Provide the [X, Y] coordinate of the cell's center where the given text is located.  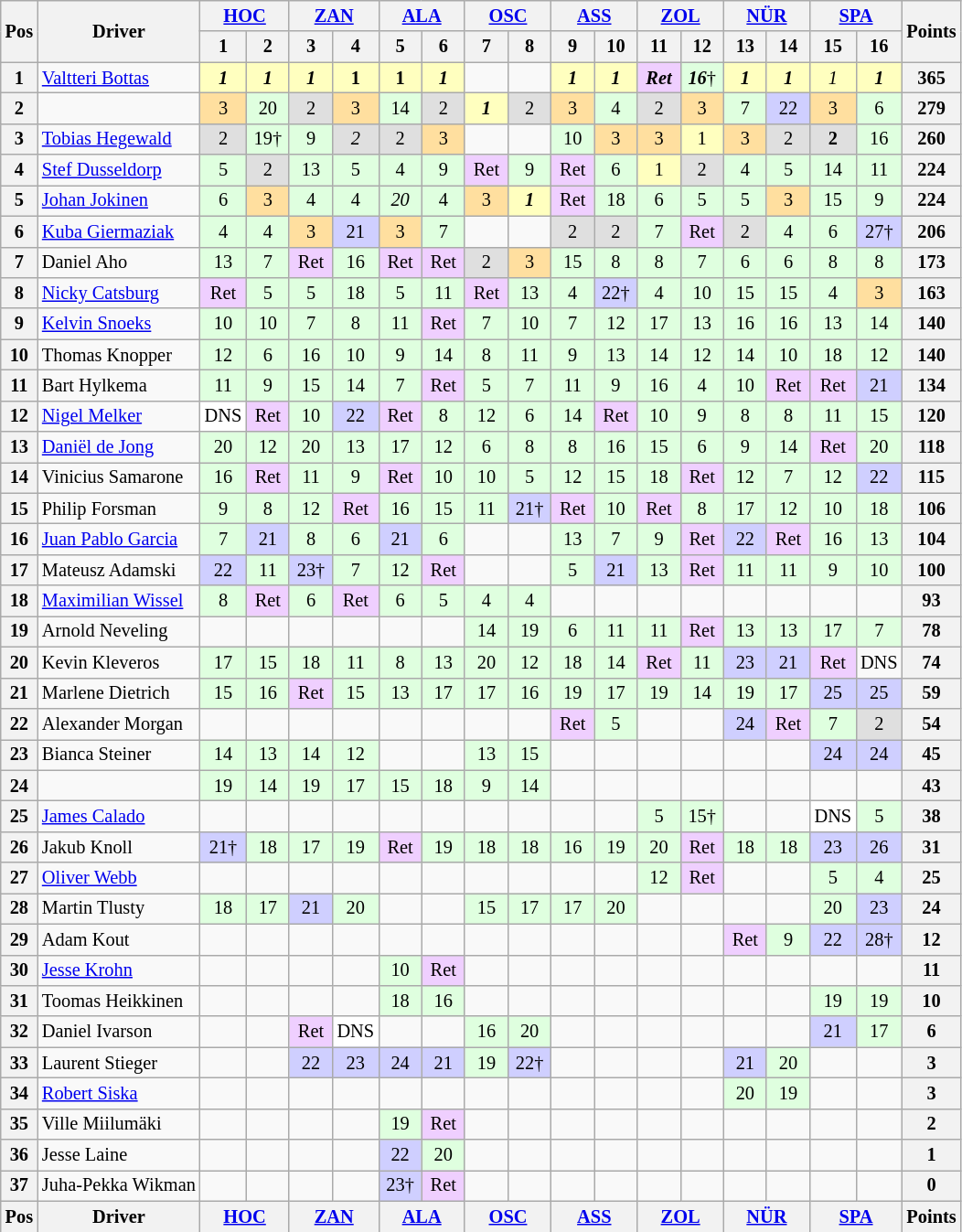
279 [932, 108]
Juan Pablo Garcia [119, 539]
43 [932, 786]
Robert Siska [119, 1093]
15† [702, 816]
38 [932, 816]
Kevin Kleveros [119, 662]
Jesse Laine [119, 1155]
30 [19, 970]
Martin Tlusty [119, 908]
Daniël de Jong [119, 447]
365 [932, 78]
Laurent Stieger [119, 1063]
104 [932, 539]
260 [932, 139]
Philip Forsman [119, 509]
33 [19, 1063]
Jesse Krohn [119, 970]
Jakub Knoll [119, 847]
115 [932, 477]
0 [932, 1185]
Thomas Knopper [119, 355]
54 [932, 723]
Ville Miilumäki [119, 1124]
Oliver Webb [119, 878]
Kuba Giermaziak [119, 231]
74 [932, 662]
28 [19, 908]
106 [932, 509]
Nicky Catsburg [119, 293]
Juha-Pekka Wikman [119, 1185]
27 [19, 878]
34 [19, 1093]
Bianca Steiner [119, 755]
19† [267, 139]
Daniel Aho [119, 262]
Bart Hylkema [119, 385]
206 [932, 231]
29 [19, 939]
Johan Jokinen [119, 200]
Daniel Ivarson [119, 1032]
37 [19, 1185]
Kelvin Snoeks [119, 324]
100 [932, 570]
35 [19, 1124]
Mateusz Adamski [119, 570]
28† [879, 939]
Toomas Heikkinen [119, 1001]
Alexander Morgan [119, 723]
118 [932, 447]
Marlene Dietrich [119, 693]
Maximilian Wissel [119, 601]
27† [879, 231]
Valtteri Bottas [119, 78]
120 [932, 416]
Arnold Neveling [119, 631]
45 [932, 755]
36 [19, 1155]
Stef Dusseldorp [119, 170]
Vinicius Samarone [119, 477]
59 [932, 693]
32 [19, 1032]
Tobias Hegewald [119, 139]
16† [702, 78]
93 [932, 601]
134 [932, 385]
James Calado [119, 816]
Nigel Melker [119, 416]
163 [932, 293]
173 [932, 262]
78 [932, 631]
Adam Kout [119, 939]
